Scan for the cell matching the given text and deliver its (X, Y) coordinate at center. 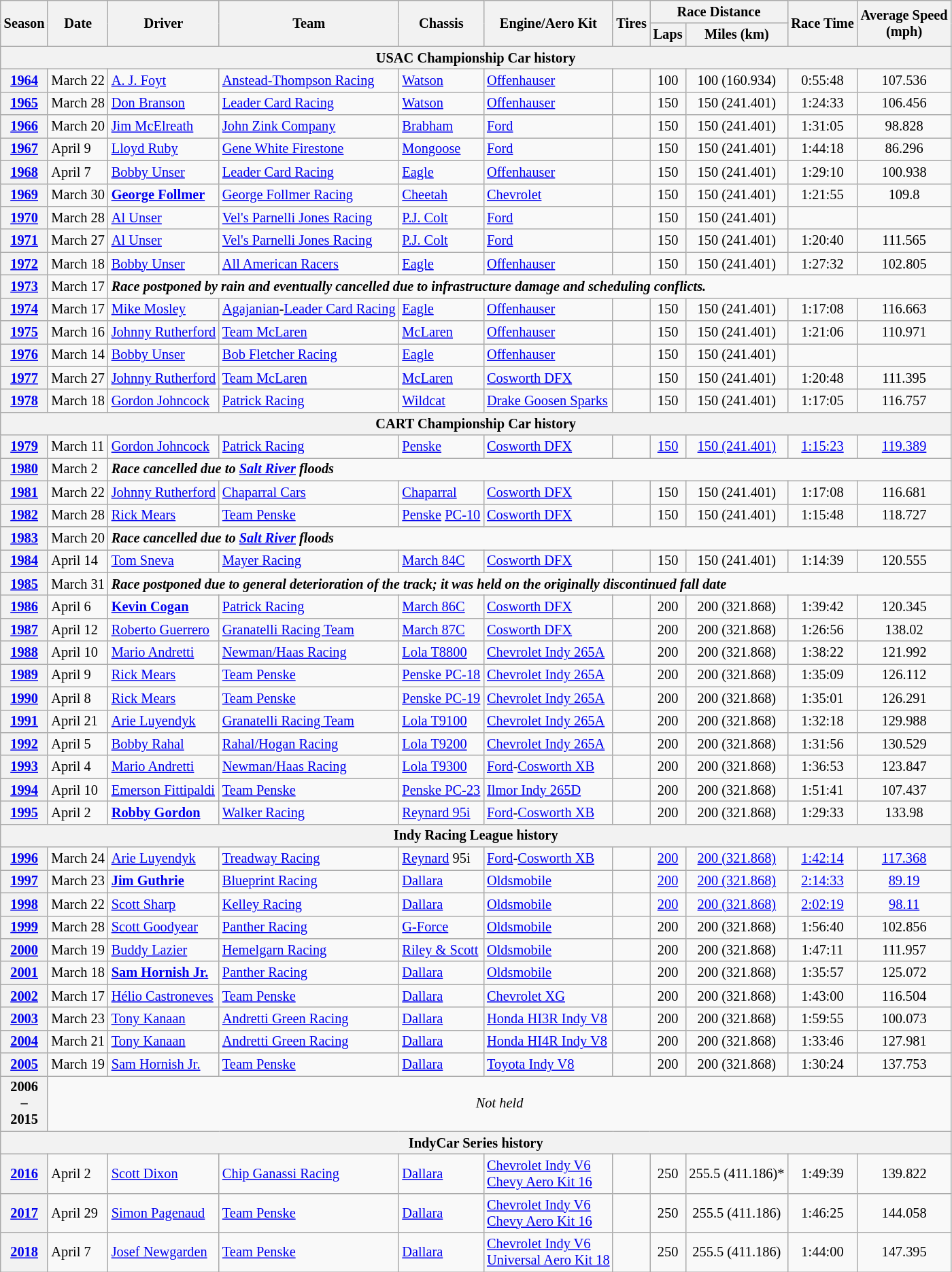
1976 (24, 355)
Race postponed by rain and eventually cancelled due to infrastructure damage and scheduling conflicts. (530, 286)
1:21:55 (822, 195)
Anstead-Thompson Racing (309, 80)
1:46:25 (822, 1213)
1:32:18 (822, 721)
Emerson Fittipaldi (163, 790)
Race postponed due to general deterioration of the track; it was held on the originally discontinued fall date (530, 584)
130.529 (904, 744)
Roberto Guerrero (163, 630)
102.805 (904, 264)
1:27:32 (822, 264)
Bobby Rahal (163, 744)
127.981 (904, 1042)
1969 (24, 195)
Riley & Scott (441, 950)
1:47:11 (822, 950)
255.5 (411.186)* (736, 1174)
1999 (24, 927)
Lola T8800 (441, 653)
2003 (24, 1018)
1996 (24, 859)
IndyCar Series history (476, 1143)
Engine/Aero Kit (548, 23)
1986 (24, 606)
April 6 (78, 606)
1985 (24, 584)
Mike Mosley (163, 309)
Chaparral Cars (309, 492)
Race Time (822, 23)
1:31:56 (822, 744)
1970 (24, 218)
1:56:40 (822, 927)
Not held (499, 1103)
2:14:33 (822, 881)
111.395 (904, 378)
2:02:19 (822, 904)
Lloyd Ruby (163, 149)
Miles (km) (736, 35)
123.847 (904, 767)
109.8 (904, 195)
89.19 (904, 881)
1:36:53 (822, 767)
1966 (24, 126)
1:15:23 (822, 447)
106.456 (904, 103)
121.992 (904, 653)
George Follmer Racing (309, 195)
1964 (24, 80)
Race Distance (719, 12)
126.112 (904, 675)
March 21 (78, 1042)
March 16 (78, 332)
Chevrolet (548, 195)
1993 (24, 767)
Penske PC-10 (441, 515)
March 30 (78, 195)
2017 (24, 1213)
CART Championship Car history (476, 424)
1987 (24, 630)
Honda HI4R Indy V8 (548, 1042)
March 14 (78, 355)
1991 (24, 721)
Bob Fletcher Racing (309, 355)
147.395 (904, 1252)
March 11 (78, 447)
Date (78, 23)
2018 (24, 1252)
1984 (24, 561)
Hélio Castroneves (163, 996)
Penske (441, 447)
1:21:06 (822, 332)
March 84C (441, 561)
Lola T9300 (441, 767)
1:26:56 (822, 630)
2001 (24, 973)
2016 (24, 1174)
Cheetah (441, 195)
1:29:10 (822, 172)
Don Branson (163, 103)
1973 (24, 286)
1:42:14 (822, 859)
1:14:39 (822, 561)
1983 (24, 538)
100 (668, 80)
Treadway Racing (309, 859)
116.681 (904, 492)
1995 (24, 812)
1:39:42 (822, 606)
1990 (24, 698)
120.345 (904, 606)
1974 (24, 309)
120.555 (904, 561)
Scott Dixon (163, 1174)
111.565 (904, 241)
George Follmer (163, 195)
Toyota Indy V8 (548, 1065)
116.663 (904, 309)
2002 (24, 996)
144.058 (904, 1213)
G-Force (441, 927)
1:51:41 (822, 790)
Jim McElreath (163, 126)
Penske PC-23 (441, 790)
Drake Goosen Sparks (548, 400)
119.389 (904, 447)
Scott Goodyear (163, 927)
107.536 (904, 80)
Average Speed(mph) (904, 23)
1:44:00 (822, 1252)
0:55:48 (822, 80)
133.98 (904, 812)
Chaparral (441, 492)
Walker Racing (309, 812)
Laps (668, 35)
Penske PC-18 (441, 675)
2005 (24, 1065)
Chassis (441, 23)
1:49:39 (822, 1174)
137.753 (904, 1065)
1:43:00 (822, 996)
1977 (24, 378)
1972 (24, 264)
102.856 (904, 927)
Mayer Racing (309, 561)
1968 (24, 172)
117.368 (904, 859)
1989 (24, 675)
1:35:01 (822, 698)
April 8 (78, 698)
April 5 (78, 744)
Lola T9200 (441, 744)
1988 (24, 653)
1997 (24, 881)
March 2 (78, 469)
March 24 (78, 859)
Chevrolet Indy V6Universal Aero Kit 18 (548, 1252)
1981 (24, 492)
2000 (24, 950)
Rahal/Hogan Racing (309, 744)
107.437 (904, 790)
1998 (24, 904)
111.957 (904, 950)
98.828 (904, 126)
Chip Ganassi Racing (309, 1174)
100.938 (904, 172)
1:20:40 (822, 241)
Robby Gordon (163, 812)
March 31 (78, 584)
125.072 (904, 973)
Driver (163, 23)
Ilmor Indy 265D (548, 790)
1:31:05 (822, 126)
Simon Pagenaud (163, 1213)
Lola T9100 (441, 721)
Hemelgarn Racing (309, 950)
Gene White Firestone (309, 149)
126.291 (904, 698)
116.757 (904, 400)
86.296 (904, 149)
Buddy Lazier (163, 950)
March 86C (441, 606)
1:33:46 (822, 1042)
1:30:24 (822, 1065)
1965 (24, 103)
Jim Guthrie (163, 881)
1:17:05 (822, 400)
1:59:55 (822, 1018)
April 29 (78, 1213)
116.504 (904, 996)
Season (24, 23)
2004 (24, 1042)
Brabham (441, 126)
110.971 (904, 332)
Scott Sharp (163, 904)
1967 (24, 149)
1:38:22 (822, 653)
1994 (24, 790)
March 87C (441, 630)
1979 (24, 447)
Chevrolet XG (548, 996)
Wildcat (441, 400)
April 21 (78, 721)
Penske PC-19 (441, 698)
1:35:57 (822, 973)
Tires (631, 23)
Honda HI3R Indy V8 (548, 1018)
98.11 (904, 904)
Indy Racing League history (476, 836)
John Zink Company (309, 126)
100 (160.934) (736, 80)
Tom Sneva (163, 561)
129.988 (904, 721)
USAC Championship Car history (476, 58)
1:35:09 (822, 675)
Josef Newgarden (163, 1252)
138.02 (904, 630)
April 14 (78, 561)
1:20:48 (822, 378)
1978 (24, 400)
Agajanian-Leader Card Racing (309, 309)
Blueprint Racing (309, 881)
1980 (24, 469)
1:29:33 (822, 812)
April 4 (78, 767)
1992 (24, 744)
Team (309, 23)
All American Racers (309, 264)
Mongoose (441, 149)
1:15:48 (822, 515)
118.727 (904, 515)
139.822 (904, 1174)
Kevin Cogan (163, 606)
1971 (24, 241)
A. J. Foyt (163, 80)
Kelley Racing (309, 904)
1:44:18 (822, 149)
1975 (24, 332)
2006–2015 (24, 1103)
1:24:33 (822, 103)
100.073 (904, 1018)
April 12 (78, 630)
1982 (24, 515)
